Identify which cell holds the provided text, then report its (X, Y) central coordinate. 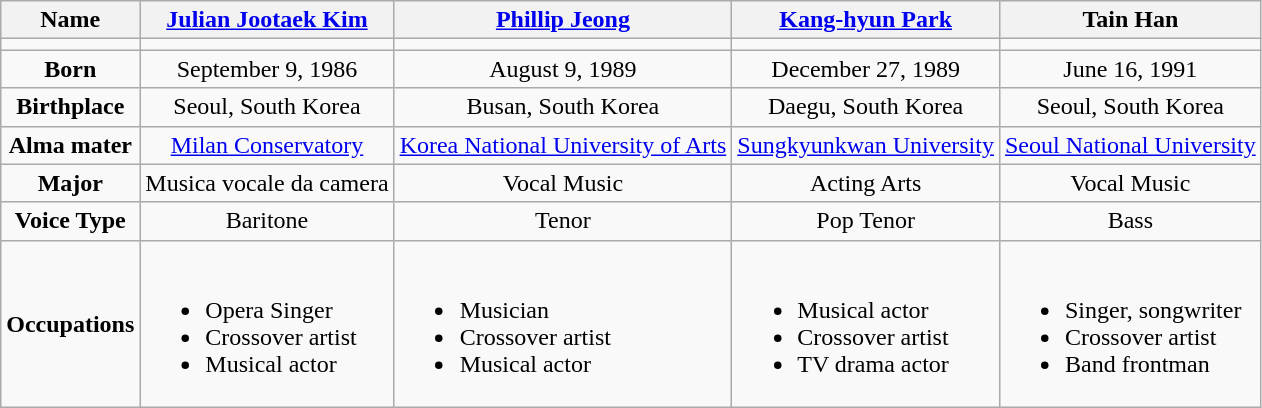
Daegu, South Korea (866, 107)
Musical actorCrossover artistTV drama actor (866, 324)
September 9, 1986 (267, 69)
Tenor (563, 221)
Sungkyunkwan University (866, 145)
Name (70, 20)
Julian Jootaek Kim (267, 20)
Kang-hyun Park (866, 20)
Pop Tenor (866, 221)
Occupations (70, 324)
Busan, South Korea (563, 107)
December 27, 1989 (866, 69)
Tain Han (1130, 20)
Milan Conservatory (267, 145)
Seoul National University (1130, 145)
Birthplace (70, 107)
Born (70, 69)
Phillip Jeong (563, 20)
Musica vocale da camera (267, 183)
Opera SingerCrossover artistMusical actor (267, 324)
Major (70, 183)
Singer, songwriterCrossover artistBand frontman (1130, 324)
August 9, 1989 (563, 69)
Baritone (267, 221)
MusicianCrossover artistMusical actor (563, 324)
Alma mater (70, 145)
Voice Type (70, 221)
Bass (1130, 221)
Korea National University of Arts (563, 145)
Acting Arts (866, 183)
June 16, 1991 (1130, 69)
